Capture the cell that displays the provided text and extract its (x, y) central coordinate. 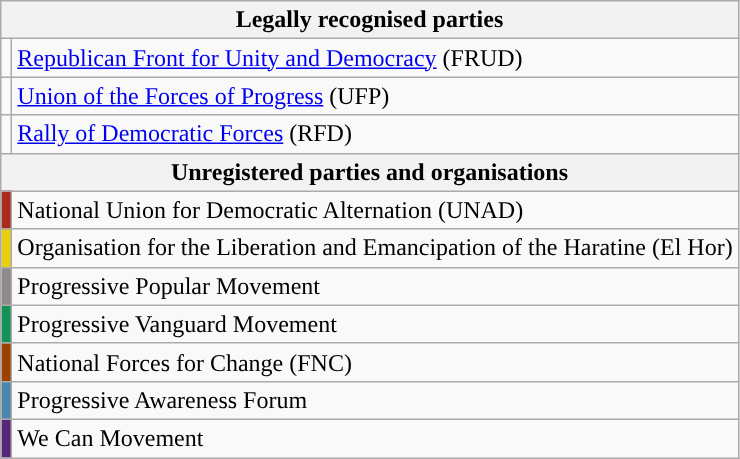
Progressive Awareness Forum (375, 400)
National Forces for Change (FNC) (375, 362)
Republican Front for Unity and Democracy (FRUD) (375, 58)
Progressive Vanguard Movement (375, 324)
Progressive Popular Movement (375, 286)
National Union for Democratic Alternation (UNAD) (375, 210)
Rally of Democratic Forces (RFD) (375, 134)
Unregistered parties and organisations (370, 172)
Legally recognised parties (370, 20)
Union of the Forces of Progress (UFP) (375, 96)
Organisation for the Liberation and Emancipation of the Haratine (El Hor) (375, 248)
We Can Movement (375, 438)
